Provide the [X, Y] coordinate of the cell's center where the given text is located.  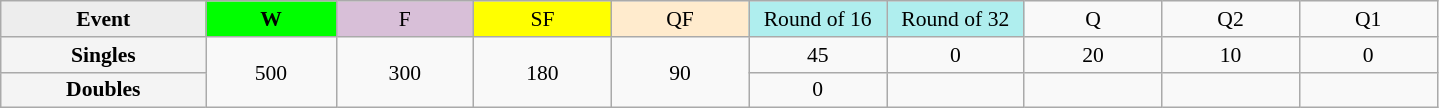
Round of 16 [818, 19]
45 [818, 55]
QF [680, 19]
500 [271, 72]
90 [680, 72]
20 [1093, 55]
300 [405, 72]
SF [543, 19]
Round of 32 [955, 19]
Q1 [1368, 19]
Q2 [1231, 19]
10 [1231, 55]
W [271, 19]
180 [543, 72]
Singles [104, 55]
F [405, 19]
Doubles [104, 90]
Event [104, 19]
Q [1093, 19]
